Scan for the cell matching the given text and deliver its [x, y] coordinate at center. 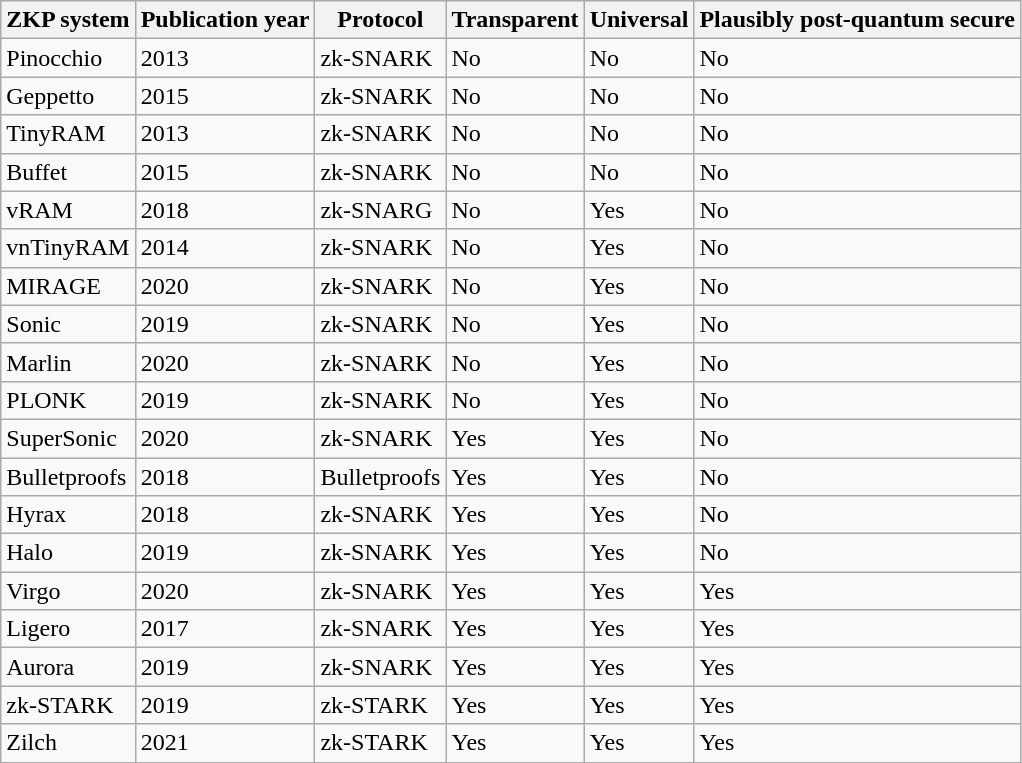
Ligero [68, 629]
Geppetto [68, 96]
Pinocchio [68, 58]
Hyrax [68, 515]
2021 [225, 743]
Protocol [380, 20]
Marlin [68, 362]
Halo [68, 553]
Zilch [68, 743]
Buffet [68, 172]
zk-SNARG [380, 210]
Publication year [225, 20]
ZKP system [68, 20]
Aurora [68, 667]
Plausibly post-quantum secure [858, 20]
SuperSonic [68, 438]
Transparent [515, 20]
PLONK [68, 400]
vRAM [68, 210]
Sonic [68, 324]
MIRAGE [68, 286]
TinyRAM [68, 134]
2017 [225, 629]
Virgo [68, 591]
2014 [225, 248]
Universal [639, 20]
vnTinyRAM [68, 248]
